Return the (X, Y) coordinate for the center point of the cell that contains the specified text.  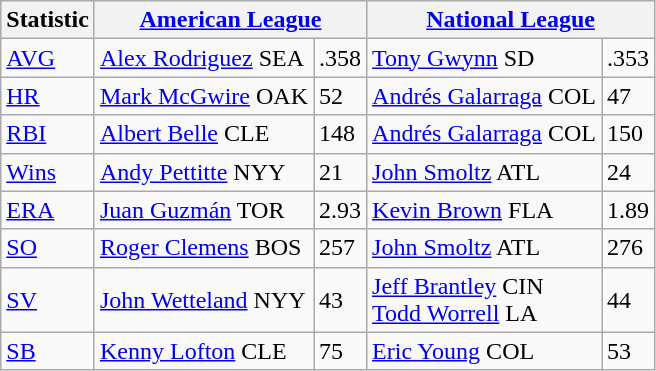
.353 (628, 58)
257 (340, 248)
National League (511, 20)
Roger Clemens BOS (204, 248)
43 (340, 300)
Andy Pettitte NYY (204, 172)
AVG (48, 58)
SV (48, 300)
276 (628, 248)
148 (340, 134)
Juan Guzmán TOR (204, 210)
Kenny Lofton CLE (204, 351)
Tony Gwynn SD (484, 58)
Jeff Brantley CINTodd Worrell LA (484, 300)
2.93 (340, 210)
John Wetteland NYY (204, 300)
Wins (48, 172)
Statistic (48, 20)
1.89 (628, 210)
ERA (48, 210)
44 (628, 300)
47 (628, 96)
Albert Belle CLE (204, 134)
SO (48, 248)
Kevin Brown FLA (484, 210)
53 (628, 351)
150 (628, 134)
75 (340, 351)
SB (48, 351)
21 (340, 172)
24 (628, 172)
American League (230, 20)
RBI (48, 134)
Eric Young COL (484, 351)
HR (48, 96)
Mark McGwire OAK (204, 96)
52 (340, 96)
Alex Rodriguez SEA (204, 58)
.358 (340, 58)
